Scan for the cell matching the given text and deliver its [X, Y] coordinate at center. 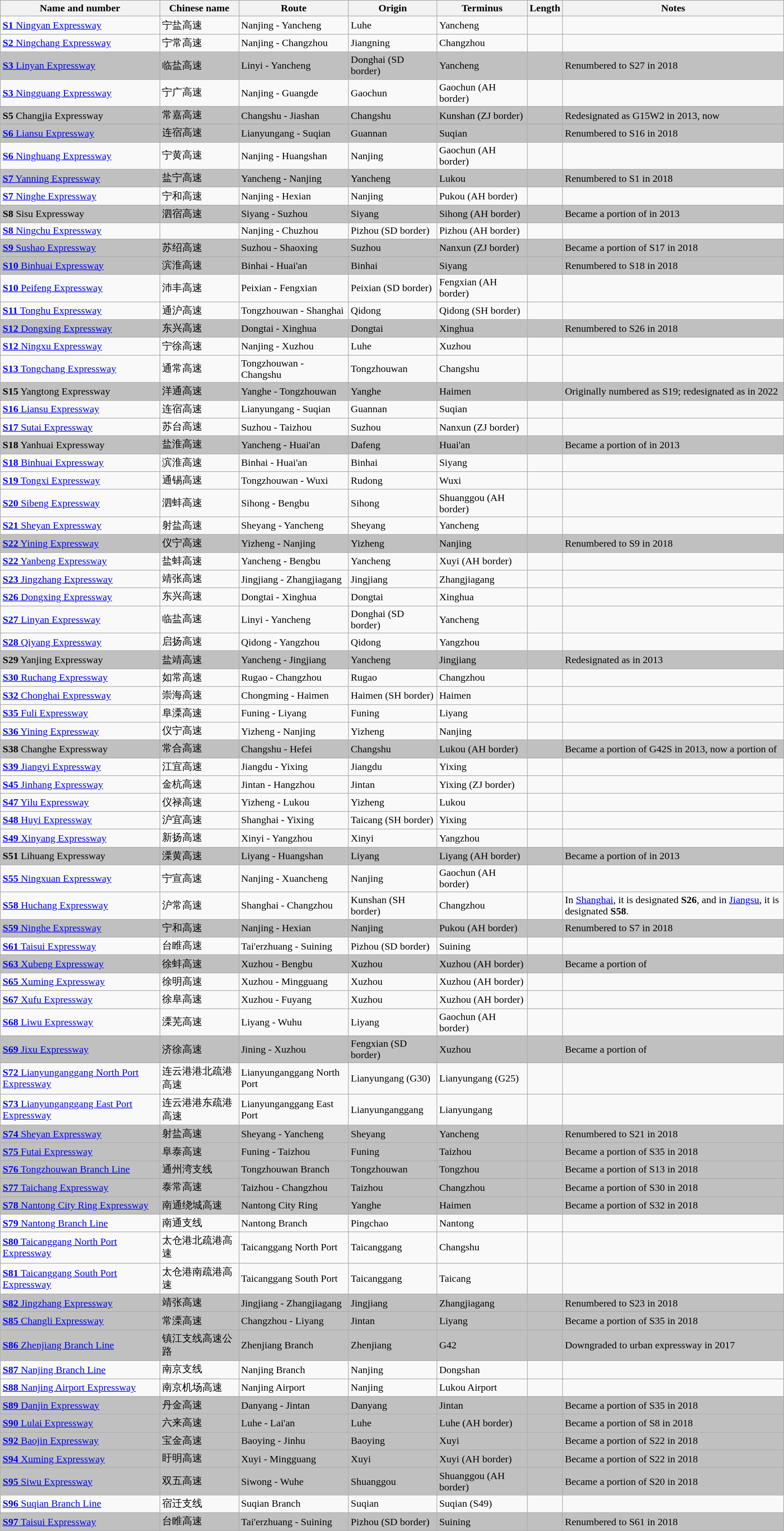
Route [294, 8]
Yanghe - Tongzhouwan [294, 391]
连云港港东疏港高速 [199, 1110]
Liyang - Huangshan [294, 856]
连云港港北疏港高速 [199, 1079]
S21 Sheyan Expressway [80, 525]
Lianyungang (G25) [482, 1079]
S3 Ningguang Expressway [80, 93]
S32 Chonghai Expressway [80, 695]
S5 Changjia Expressway [80, 116]
Nanjing - Guangde [294, 93]
宿迁支线 [199, 1504]
Notes [673, 8]
S13 Tongchang Expressway [80, 369]
太仓港南疏港高速 [199, 1278]
S74 Sheyan Expressway [80, 1134]
S67 Xufu Expressway [80, 999]
Liyang - Wuhu [294, 1022]
Terminus [482, 8]
徐明高速 [199, 982]
S85 Changli Expressway [80, 1321]
Renumbered to S7 in 2018 [673, 928]
Kunshan (ZJ border) [482, 116]
金杭高速 [199, 785]
S95 Siwu Expressway [80, 1481]
Yizheng - Lukou [294, 803]
S49 Xinyang Expressway [80, 838]
Qidong - Yangzhou [294, 642]
Renumbered to S27 in 2018 [673, 65]
阜泰高速 [199, 1152]
通常高速 [199, 369]
S1 Ningyan Expressway [80, 25]
S7 Ninghe Expressway [80, 196]
S51 Lihuang Expressway [80, 856]
南通支线 [199, 1223]
崇海高速 [199, 695]
Xinyi - Yangzhou [294, 838]
Changshu - Hefei [294, 749]
Originally numbered as S19; redesignated as in 2022 [673, 391]
S39 Jiangyi Expressway [80, 767]
Luhe (AH border) [482, 1423]
沛丰高速 [199, 288]
S12 Dongxing Expressway [80, 328]
S76 Tongzhouwan Branch Line [80, 1170]
济徐高速 [199, 1050]
S20 Sibeng Expressway [80, 503]
南通绕城高速 [199, 1206]
S48 Huyi Expressway [80, 820]
Tongzhouwan - Wuxi [294, 481]
Became a portion of G42S in 2013, now a portion of [673, 749]
通沪高速 [199, 311]
Lianyungang [482, 1110]
Xuyi - Mingguang [294, 1459]
泰常高速 [199, 1187]
S90 Lulai Expressway [80, 1423]
Nantong Branch [294, 1223]
宁常高速 [199, 43]
Jiangdu - Yixing [294, 767]
Fengxian (AH border) [482, 288]
S69 Jixu Expressway [80, 1050]
S23 Jingzhang Expressway [80, 579]
Renumbered to S23 in 2018 [673, 1303]
Peixian (SD border) [393, 288]
S22 Yining Expressway [80, 544]
宁广高速 [199, 93]
S72 Lianyunganggang North Port Expressway [80, 1079]
S19 Tongxi Expressway [80, 481]
宝金高速 [199, 1441]
S18 Yanhuai Expressway [80, 445]
Lukou Airport [482, 1387]
S38 Changhe Expressway [80, 749]
Zhenjiang [393, 1345]
镇江支线高速公路 [199, 1345]
S65 Xuming Expressway [80, 982]
Dongshan [482, 1370]
Became a portion of S13 in 2018 [673, 1170]
Yancheng - Bengbu [294, 561]
S22 Yanbeng Expressway [80, 561]
S47 Yilu Expressway [80, 803]
S7 Yanning Expressway [80, 178]
盐宁高速 [199, 178]
S68 Liwu Expressway [80, 1022]
通州湾支线 [199, 1170]
Yancheng - Huai'an [294, 445]
Changshu - Jiashan [294, 116]
Lianyungang (G30) [393, 1079]
Huai'an [482, 445]
Yixing (ZJ border) [482, 785]
Nanjing - Xuancheng [294, 879]
通锡高速 [199, 481]
Taicanggang South Port [294, 1278]
S8 Ningchu Expressway [80, 231]
Renumbered to S1 in 2018 [673, 178]
Renumbered to S16 in 2018 [673, 133]
Lianyunganggang North Port [294, 1079]
S77 Taichang Expressway [80, 1187]
S28 Qiyang Expressway [80, 642]
Renumbered to S26 in 2018 [673, 328]
Became a portion of S30 in 2018 [673, 1187]
Taicang (SH border) [393, 820]
Kunshan (SH border) [393, 906]
徐蚌高速 [199, 964]
Suqian Branch [294, 1504]
Baoying [393, 1441]
Sihong [393, 503]
丹金高速 [199, 1406]
Shanghai - Changzhou [294, 906]
Luhe - Lai'an [294, 1423]
Tongzhou [482, 1170]
Lukou (AH border) [482, 749]
G42 [482, 1345]
S12 Ningxu Expressway [80, 346]
In Shanghai, it is designated S26, and in Jiangsu, it is designated S58. [673, 906]
Siyang - Suzhou [294, 214]
S58 Huchang Expressway [80, 906]
Length [545, 8]
Shanghai - Yixing [294, 820]
Sihong - Bengbu [294, 503]
S9 Sushao Expressway [80, 248]
泗蚌高速 [199, 503]
Taicanggang North Port [294, 1247]
S80 Taicanggang North Port Expressway [80, 1247]
S92 Baojin Expressway [80, 1441]
Renumbered to S61 in 2018 [673, 1521]
宁黄高速 [199, 156]
S10 Peifeng Expressway [80, 288]
Nanjing - Changzhou [294, 43]
双五高速 [199, 1481]
Origin [393, 8]
S89 Danjin Expressway [80, 1406]
Jiangning [393, 43]
S29 Yanjing Expressway [80, 660]
Gaochun [393, 93]
Rugao - Changzhou [294, 678]
Dafeng [393, 445]
Nanjing - Chuzhou [294, 231]
Rudong [393, 481]
江宜高速 [199, 767]
S30 Ruchang Expressway [80, 678]
Nanjing - Yancheng [294, 25]
S6 Liansu Expressway [80, 133]
Qidong (SH border) [482, 311]
仪禄高速 [199, 803]
沪宜高速 [199, 820]
沪常高速 [199, 906]
S63 Xubeng Expressway [80, 964]
Nantong City Ring [294, 1206]
南京机场高速 [199, 1387]
Taicang [482, 1278]
Became a portion of S8 in 2018 [673, 1423]
Jining - Xuzhou [294, 1050]
Taizhou - Changzhou [294, 1187]
常溧高速 [199, 1321]
Renumbered to S21 in 2018 [673, 1134]
Rugao [393, 678]
Fengxian (SD border) [393, 1050]
S82 Jingzhang Expressway [80, 1303]
S36 Yining Expressway [80, 731]
Jintan - Hangzhou [294, 785]
Became a portion of S17 in 2018 [673, 248]
阜溧高速 [199, 714]
Nanjing Airport [294, 1387]
Chinese name [199, 8]
Haimen (SH border) [393, 695]
溧黄高速 [199, 856]
S61 Taisui Expressway [80, 946]
Liyang (AH border) [482, 856]
宁盐高速 [199, 25]
S11 Tonghu Expressway [80, 311]
S27 Linyan Expressway [80, 619]
盱明高速 [199, 1459]
S15 Yangtong Expressway [80, 391]
S10 Binhuai Expressway [80, 266]
Shuanggou [393, 1481]
Yancheng - Jingjiang [294, 660]
溧芜高速 [199, 1022]
S17 Sutai Expressway [80, 427]
S86 Zhenjiang Branch Line [80, 1345]
Nanjing - Xuzhou [294, 346]
Suzhou - Taizhou [294, 427]
六来高速 [199, 1423]
Pingchao [393, 1223]
太仓港北疏港高速 [199, 1247]
Tongzhouwan - Changshu [294, 369]
Nanjing - Huangshan [294, 156]
洋通高速 [199, 391]
Xuzhou - Mingguang [294, 982]
S55 Ningxuan Expressway [80, 879]
苏台高速 [199, 427]
Funing - Taizhou [294, 1152]
启扬高速 [199, 642]
Redesignated as in 2013 [673, 660]
Became a portion of S20 in 2018 [673, 1481]
Xuzhou - Fuyang [294, 999]
南京支线 [199, 1370]
Xuzhou - Bengbu [294, 964]
S8 Sisu Expressway [80, 214]
S45 Jinhang Expressway [80, 785]
Renumbered to S9 in 2018 [673, 544]
S81 Taicanggang South Port Expressway [80, 1278]
宁宣高速 [199, 879]
宁徐高速 [199, 346]
盐靖高速 [199, 660]
Peixian - Fengxian [294, 288]
S3 Linyan Expressway [80, 65]
新扬高速 [199, 838]
Danyang [393, 1406]
S2 Ningchang Expressway [80, 43]
S6 Ninghuang Expressway [80, 156]
Chongming - Haimen [294, 695]
Redesignated as G15W2 in 2013, now [673, 116]
S79 Nantong Branch Line [80, 1223]
S96 Suqian Branch Line [80, 1504]
徐阜高速 [199, 999]
S78 Nantong City Ring Expressway [80, 1206]
Funing - Liyang [294, 714]
S59 Ninghe Expressway [80, 928]
Zhenjiang Branch [294, 1345]
S94 Xuming Expressway [80, 1459]
S97 Taisui Expressway [80, 1521]
Suzhou - Shaoxing [294, 248]
盐蚌高速 [199, 561]
Tongzhouwan Branch [294, 1170]
Name and number [80, 8]
Wuxi [482, 481]
Renumbered to S18 in 2018 [673, 266]
Downgraded to urban expressway in 2017 [673, 1345]
Baoying - Jinhu [294, 1441]
Lianyunganggang [393, 1110]
S18 Binhuai Expressway [80, 462]
Pizhou (AH border) [482, 231]
S87 Nanjing Branch Line [80, 1370]
Tongzhouwan - Shanghai [294, 311]
Xinyi [393, 838]
S88 Nanjing Airport Expressway [80, 1387]
Became a portion of S32 in 2018 [673, 1206]
S75 Futai Expressway [80, 1152]
Siwong - Wuhe [294, 1481]
Nantong [482, 1223]
Danyang - Jintan [294, 1406]
Jiangdu [393, 767]
泗宿高速 [199, 214]
Sihong (AH border) [482, 214]
S73 Lianyunganggang East Port Expressway [80, 1110]
苏绍高速 [199, 248]
Nanjing Branch [294, 1370]
如常高速 [199, 678]
Lianyunganggang East Port [294, 1110]
S16 Liansu Expressway [80, 410]
Yancheng - Nanjing [294, 178]
常合高速 [199, 749]
S26 Dongxing Expressway [80, 597]
Changzhou - Liyang [294, 1321]
Suqian (S49) [482, 1504]
常嘉高速 [199, 116]
S35 Fuli Expressway [80, 714]
盐淮高速 [199, 445]
